Locate the cell with the specified text and output its (x, y) center coordinate. 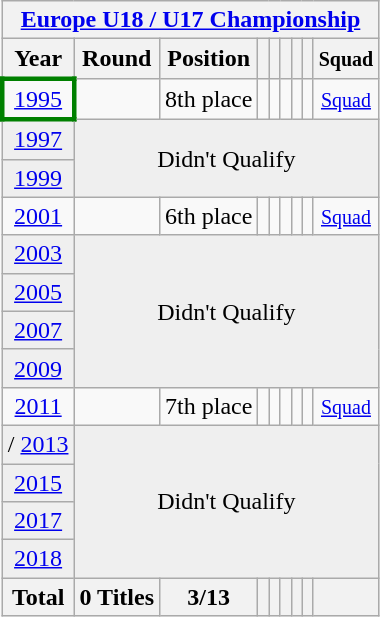
Europe U18 / U17 Championship (190, 20)
2007 (38, 330)
2015 (38, 483)
8th place (209, 98)
2001 (38, 216)
1999 (38, 178)
0 Titles (117, 597)
Year (38, 59)
Round (117, 59)
2009 (38, 368)
2017 (38, 521)
1995 (38, 98)
2011 (38, 406)
7th place (209, 406)
2005 (38, 292)
Position (209, 59)
2003 (38, 254)
6th place (209, 216)
3/13 (209, 597)
Total (38, 597)
/ 2013 (38, 444)
2018 (38, 559)
1997 (38, 139)
